Locate the cell with the specified text and output its (X, Y) center coordinate. 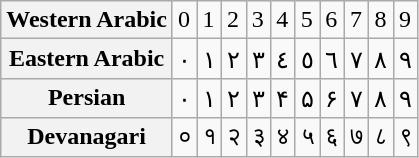
۶ (332, 98)
٣ (258, 59)
६ (332, 137)
९ (406, 137)
7 (356, 20)
۵ (308, 98)
Eastern Arabic (87, 59)
4 (284, 20)
6 (332, 20)
٥ (308, 59)
۳ (258, 98)
۷ (356, 98)
۴ (284, 98)
۰ (184, 98)
8 (382, 20)
۱ (210, 98)
2 (234, 20)
२ (234, 137)
٨ (382, 59)
Western Arabic (87, 20)
४ (284, 137)
Persian (87, 98)
3 (258, 20)
۹ (406, 98)
٧ (356, 59)
१ (210, 137)
۲ (234, 98)
1 (210, 20)
٠ (184, 59)
۸ (382, 98)
७ (356, 137)
٦ (332, 59)
५ (308, 137)
Devanagari (87, 137)
9 (406, 20)
٩ (406, 59)
٢ (234, 59)
5 (308, 20)
٤ (284, 59)
0 (184, 20)
८ (382, 137)
० (184, 137)
١ (210, 59)
३ (258, 137)
